Determine the [x, y] coordinate at the center of the cell enclosing the given text.  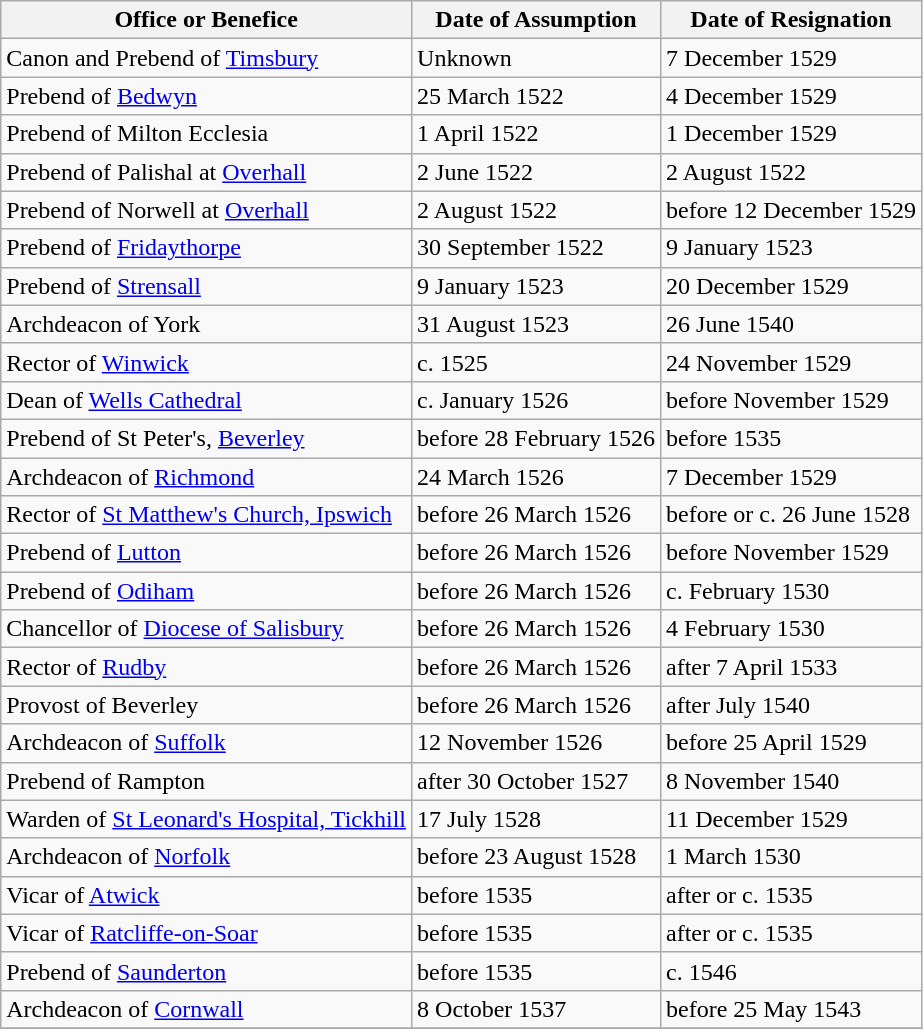
before 23 August 1528 [536, 857]
Prebend of Bedwyn [206, 96]
Prebend of Lutton [206, 553]
before 25 May 1543 [792, 1009]
1 March 1530 [792, 857]
c. January 1526 [536, 400]
Provost of Beverley [206, 705]
after 30 October 1527 [536, 781]
2 June 1522 [536, 172]
12 November 1526 [536, 743]
before or c. 26 June 1528 [792, 515]
Unknown [536, 58]
Rector of Rudby [206, 667]
c. 1546 [792, 971]
30 September 1522 [536, 248]
Chancellor of Diocese of Salisbury [206, 629]
Prebend of St Peter's, Beverley [206, 438]
Date of Assumption [536, 20]
Prebend of Strensall [206, 286]
25 March 1522 [536, 96]
Dean of Wells Cathedral [206, 400]
Rector of Winwick [206, 362]
8 October 1537 [536, 1009]
Canon and Prebend of Timsbury [206, 58]
24 November 1529 [792, 362]
Prebend of Norwell at Overhall [206, 210]
Archdeacon of York [206, 324]
1 December 1529 [792, 134]
8 November 1540 [792, 781]
before 28 February 1526 [536, 438]
c. February 1530 [792, 591]
Date of Resignation [792, 20]
Vicar of Ratcliffe-on-Soar [206, 933]
Prebend of Odiham [206, 591]
24 March 1526 [536, 477]
Prebend of Milton Ecclesia [206, 134]
Archdeacon of Norfolk [206, 857]
4 December 1529 [792, 96]
before 12 December 1529 [792, 210]
20 December 1529 [792, 286]
after July 1540 [792, 705]
Prebend of Rampton [206, 781]
Archdeacon of Richmond [206, 477]
31 August 1523 [536, 324]
c. 1525 [536, 362]
Warden of St Leonard's Hospital, Tickhill [206, 819]
26 June 1540 [792, 324]
4 February 1530 [792, 629]
after 7 April 1533 [792, 667]
before 25 April 1529 [792, 743]
1 April 1522 [536, 134]
Archdeacon of Suffolk [206, 743]
Prebend of Palishal at Overhall [206, 172]
Office or Benefice [206, 20]
Vicar of Atwick [206, 895]
Prebend of Saunderton [206, 971]
Archdeacon of Cornwall [206, 1009]
17 July 1528 [536, 819]
11 December 1529 [792, 819]
Prebend of Fridaythorpe [206, 248]
Rector of St Matthew's Church, Ipswich [206, 515]
